Find where the given text appears and provide that cell's center as [x, y] coordinate. 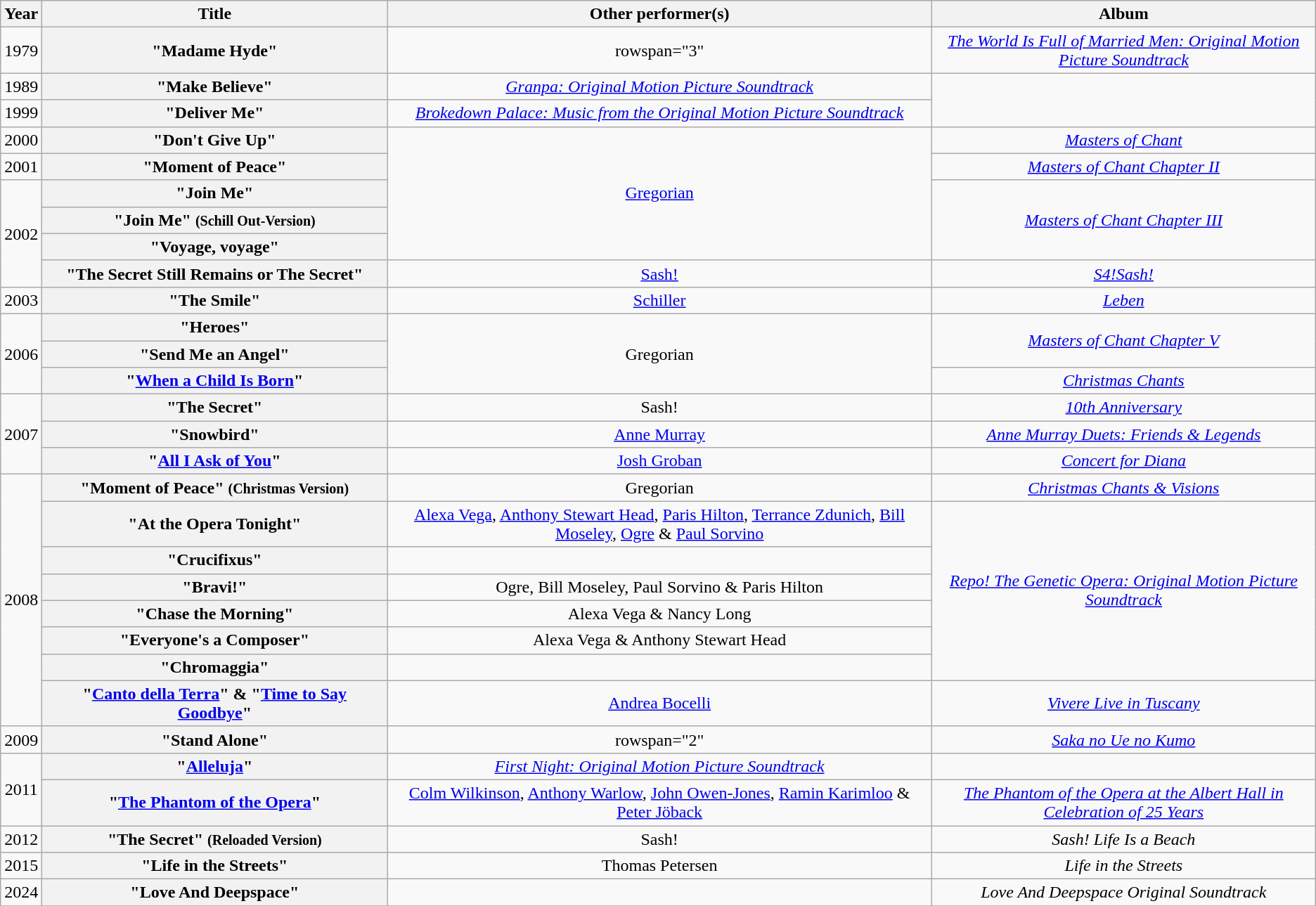
Love And Deepspace Original Soundtrack [1123, 893]
"Snowbird" [215, 434]
"Join Me" [215, 193]
Alexa Vega & Anthony Stewart Head [659, 640]
"Bravi!" [215, 587]
2002 [21, 233]
"Moment of Peace" [215, 167]
Alexa Vega, Anthony Stewart Head, Paris Hilton, Terrance Zdunich, Bill Moseley, Ogre & Paul Sorvino [659, 524]
Christmas Chants [1123, 381]
Vivere Live in Tuscany [1123, 703]
The Phantom of the Opera at the Albert Hall in Celebration of 25 Years [1123, 803]
2015 [21, 866]
Thomas Petersen [659, 866]
"Alleluja" [215, 766]
"Chromaggia" [215, 667]
Masters of Chant Chapter V [1123, 340]
"Life in the Streets" [215, 866]
2001 [21, 167]
Schiller [659, 300]
Colm Wilkinson, Anthony Warlow, John Owen-Jones, Ramin Karimloo & Peter Jöback [659, 803]
Concert for Diana [1123, 461]
"The Smile" [215, 300]
2007 [21, 434]
Anne Murray [659, 434]
"Deliver Me" [215, 113]
Christmas Chants & Visions [1123, 488]
Sash! Life Is a Beach [1123, 839]
"Love And Deepspace" [215, 893]
Life in the Streets [1123, 866]
2009 [21, 739]
Masters of Chant [1123, 140]
"At the Opera Tonight" [215, 524]
"Make Believe" [215, 86]
Repo! The Genetic Opera: Original Motion Picture Soundtrack [1123, 590]
"When a Child Is Born" [215, 381]
"Join Me" (Schill Out-Version) [215, 220]
"The Phantom of the Opera" [215, 803]
rowspan="2" [659, 739]
1979 [21, 51]
The World Is Full of Married Men: Original Motion Picture Soundtrack [1123, 51]
Masters of Chant Chapter III [1123, 220]
2008 [21, 600]
Josh Groban [659, 461]
2024 [21, 893]
Granpa: Original Motion Picture Soundtrack [659, 86]
Saka no Ue no Kumo [1123, 739]
Year [21, 14]
Andrea Bocelli [659, 703]
"Madame Hyde" [215, 51]
Album [1123, 14]
Ogre, Bill Moseley, Paul Sorvino & Paris Hilton [659, 587]
2006 [21, 354]
"Stand Alone" [215, 739]
"All I Ask of You" [215, 461]
2003 [21, 300]
Masters of Chant Chapter II [1123, 167]
"Moment of Peace" (Christmas Version) [215, 488]
Leben [1123, 300]
S4!Sash! [1123, 273]
"Chase the Morning" [215, 614]
10th Anniversary [1123, 408]
"The Secret Still Remains or The Secret" [215, 273]
"Crucifixus" [215, 560]
"The Secret" [215, 408]
"Canto della Terra" & "Time to Say Goodbye" [215, 703]
2000 [21, 140]
"Send Me an Angel" [215, 354]
Brokedown Palace: Music from the Original Motion Picture Soundtrack [659, 113]
First Night: Original Motion Picture Soundtrack [659, 766]
2012 [21, 839]
"Everyone's a Composer" [215, 640]
Alexa Vega & Nancy Long [659, 614]
"Don't Give Up" [215, 140]
Anne Murray Duets: Friends & Legends [1123, 434]
1999 [21, 113]
"Voyage, voyage" [215, 247]
"Heroes" [215, 327]
1989 [21, 86]
Title [215, 14]
rowspan="3" [659, 51]
Other performer(s) [659, 14]
2011 [21, 789]
"The Secret" (Reloaded Version) [215, 839]
